Pinpoint the cell where the given text exists, returning its (x, y) midpoint coordinate. 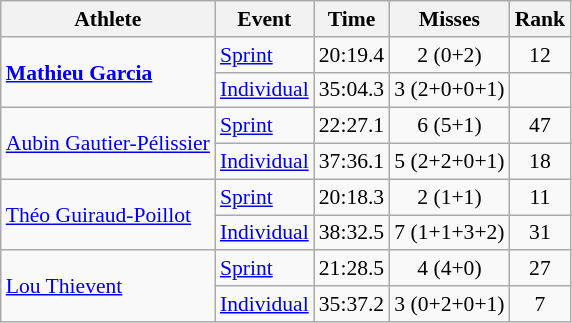
7 (540, 304)
6 (5+1) (449, 126)
Event (264, 19)
37:36.1 (352, 162)
20:19.4 (352, 55)
38:32.5 (352, 233)
Mathieu Garcia (108, 72)
Aubin Gautier-Pélissier (108, 144)
7 (1+1+3+2) (449, 233)
31 (540, 233)
12 (540, 55)
Athlete (108, 19)
18 (540, 162)
Time (352, 19)
Théo Guiraud-Poillot (108, 214)
Lou Thievent (108, 286)
27 (540, 269)
2 (1+1) (449, 197)
Misses (449, 19)
2 (0+2) (449, 55)
21:28.5 (352, 269)
35:04.3 (352, 90)
20:18.3 (352, 197)
Rank (540, 19)
22:27.1 (352, 126)
5 (2+2+0+1) (449, 162)
4 (4+0) (449, 269)
47 (540, 126)
3 (0+2+0+1) (449, 304)
3 (2+0+0+1) (449, 90)
11 (540, 197)
35:37.2 (352, 304)
